Extract the [X, Y] coordinate from the center of the cell holding the provided text.  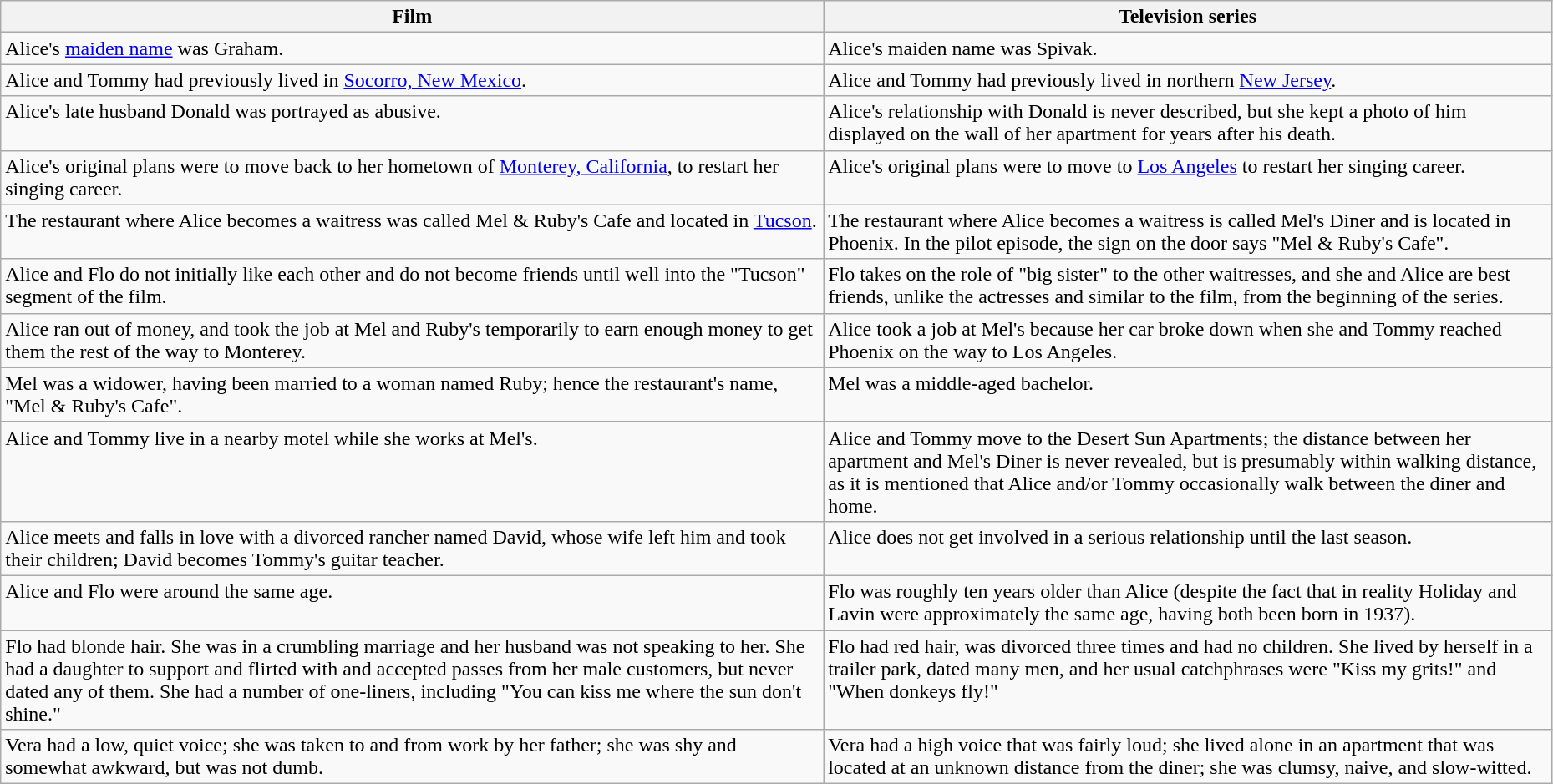
The restaurant where Alice becomes a waitress was called Mel & Ruby's Cafe and located in Tucson. [413, 232]
Alice's maiden name was Graham. [413, 48]
Television series [1188, 17]
Alice's maiden name was Spivak. [1188, 48]
Alice and Tommy live in a nearby motel while she works at Mel's. [413, 471]
Alice ran out of money, and took the job at Mel and Ruby's temporarily to earn enough money to get them the rest of the way to Monterey. [413, 341]
Mel was a middle-aged bachelor. [1188, 394]
Mel was a widower, having been married to a woman named Ruby; hence the restaurant's name, "Mel & Ruby's Cafe". [413, 394]
Alice's original plans were to move back to her hometown of Monterey, California, to restart her singing career. [413, 177]
Alice does not get involved in a serious relationship until the last season. [1188, 548]
Alice's late husband Donald was portrayed as abusive. [413, 124]
Alice and Tommy had previously lived in Socorro, New Mexico. [413, 80]
Alice and Flo do not initially like each other and do not become friends until well into the "Tucson" segment of the film. [413, 286]
Alice's original plans were to move to Los Angeles to restart her singing career. [1188, 177]
Vera had a low, quiet voice; she was taken to and from work by her father; she was shy and somewhat awkward, but was not dumb. [413, 756]
Film [413, 17]
Alice's relationship with Donald is never described, but she kept a photo of him displayed on the wall of her apartment for years after his death. [1188, 124]
Alice meets and falls in love with a divorced rancher named David, whose wife left him and took their children; David becomes Tommy's guitar teacher. [413, 548]
Alice took a job at Mel's because her car broke down when she and Tommy reached Phoenix on the way to Los Angeles. [1188, 341]
Alice and Tommy had previously lived in northern New Jersey. [1188, 80]
Alice and Flo were around the same age. [413, 603]
